Locate the cell with the specified text and output its [X, Y] center coordinate. 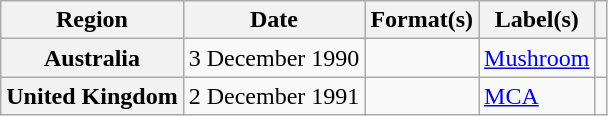
United Kingdom [92, 96]
Australia [92, 58]
MCA [537, 96]
3 December 1990 [274, 58]
Mushroom [537, 58]
Date [274, 20]
Label(s) [537, 20]
2 December 1991 [274, 96]
Format(s) [422, 20]
Region [92, 20]
